Search for the cell housing the specified text and yield its [x, y] center coordinate. 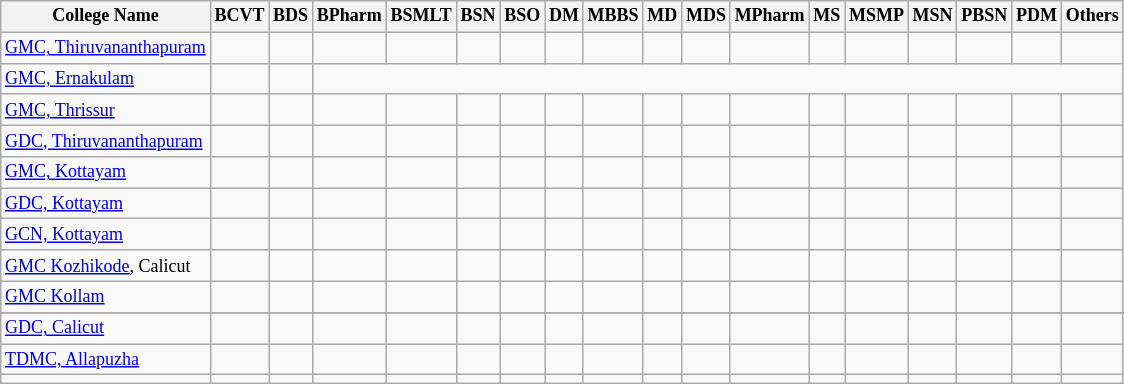
MPharm [770, 16]
MSMP [877, 16]
GDC, Thiruvananthapuram [106, 140]
BCVT [240, 16]
PDM [1037, 16]
MBBS [613, 16]
BSMLT [421, 16]
BPharm [349, 16]
GCN, Kottayam [106, 234]
GDC, Kottayam [106, 204]
GMC, Ernakulam [106, 78]
GMC, Kottayam [106, 172]
GMC, Thrissur [106, 110]
BSN [478, 16]
MD [662, 16]
MSN [932, 16]
BSO [522, 16]
GMC Kozhikode, Calicut [106, 266]
TDMC, Allapuzha [106, 360]
College Name [106, 16]
GMC Kollam [106, 296]
PBSN [984, 16]
Others [1092, 16]
BDS [291, 16]
MS [827, 16]
GDC, Calicut [106, 328]
DM [564, 16]
MDS [706, 16]
GMC, Thiruvananthapuram [106, 48]
